Detect which cell encompasses the target text, then output its [x, y] center coordinate. 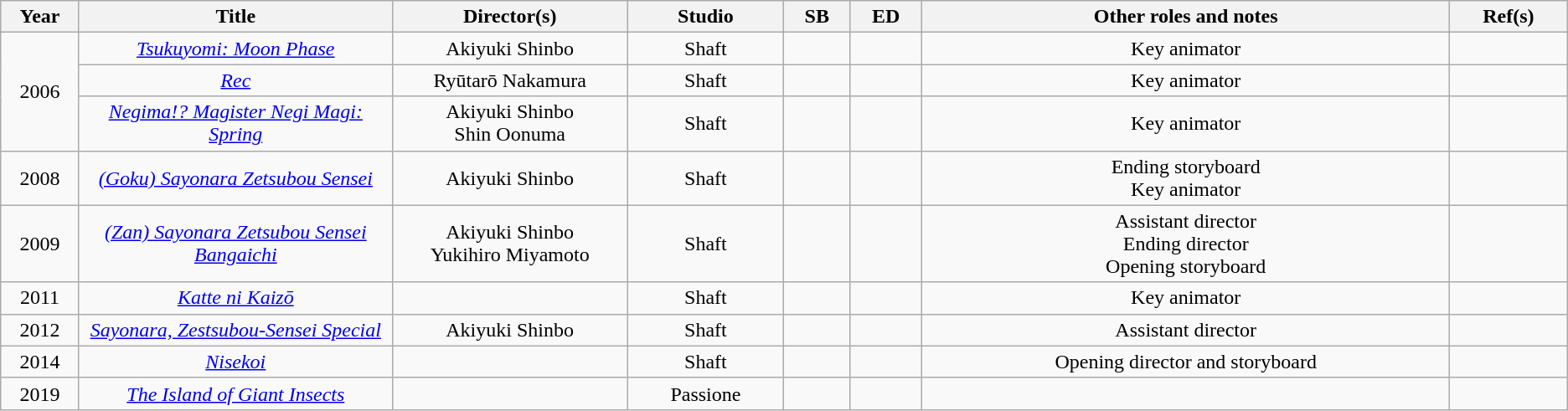
Studio [705, 17]
Assistant director [1186, 330]
2014 [40, 362]
Ryūtarō Nakamura [509, 80]
Rec [235, 80]
Other roles and notes [1186, 17]
Assistant directorEnding directorOpening storyboard [1186, 244]
Akiyuki ShinboYukihiro Miyamoto [509, 244]
2019 [40, 393]
Director(s) [509, 17]
2009 [40, 244]
2008 [40, 177]
Ref(s) [1508, 17]
Akiyuki Shinbo Shin Oonuma [509, 124]
The Island of Giant Insects [235, 393]
Ending storyboardKey animator [1186, 177]
Katte ni Kaizō [235, 298]
2012 [40, 330]
(Goku) Sayonara Zetsubou Sensei [235, 177]
Sayonara, Zestsubou-Sensei Special [235, 330]
Tsukuyomi: Moon Phase [235, 49]
SB [818, 17]
Opening director and storyboard [1186, 362]
Year [40, 17]
Nisekoi [235, 362]
2006 [40, 92]
(Zan) Sayonara Zetsubou Sensei Bangaichi [235, 244]
ED [886, 17]
2011 [40, 298]
Negima!? Magister Negi Magi: Spring [235, 124]
Title [235, 17]
Passione [705, 393]
